Pinpoint the cell where the given text exists, returning its (x, y) midpoint coordinate. 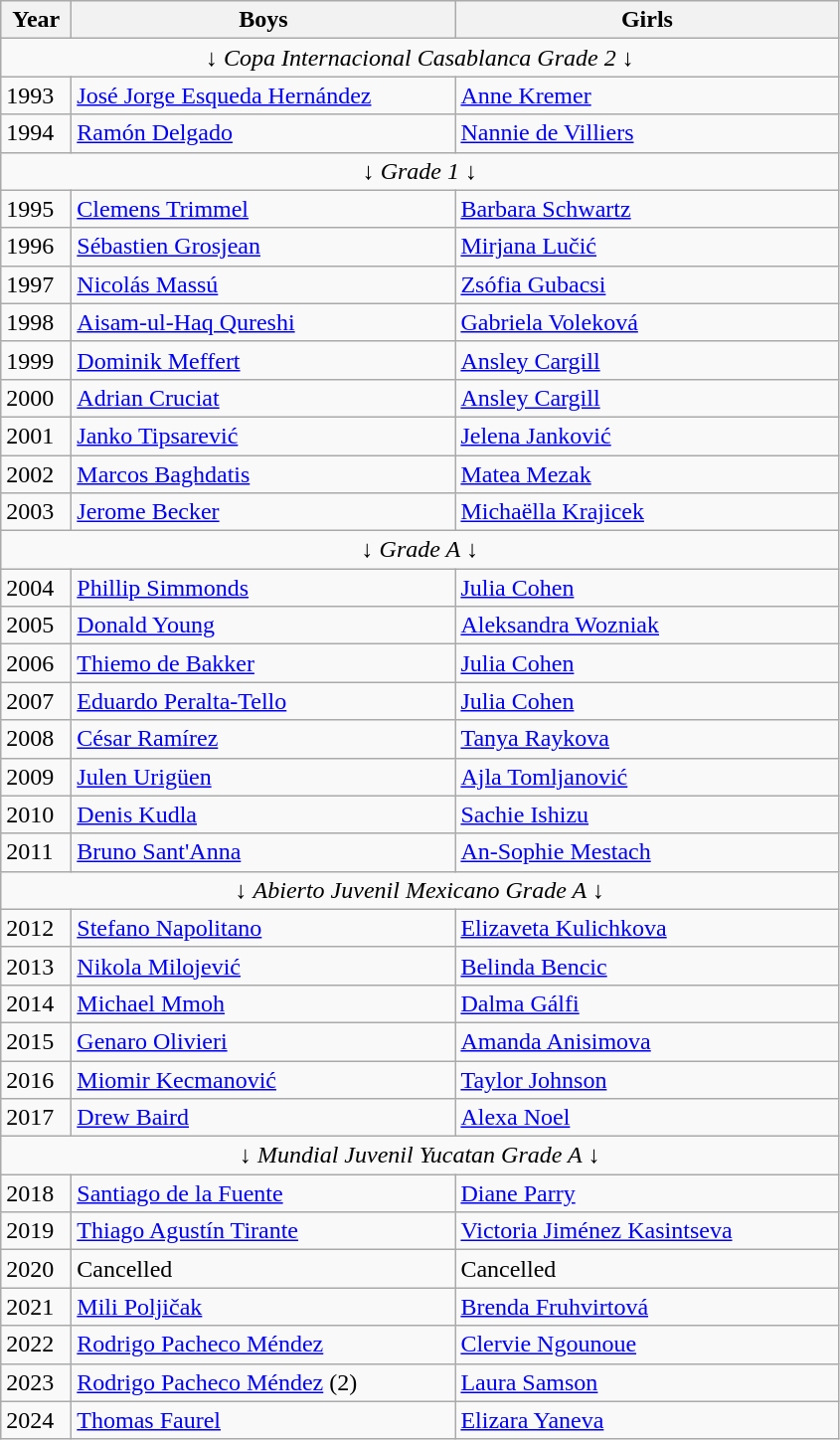
↓ Abierto Juvenil Mexicano Grade A ↓ (420, 890)
2010 (36, 814)
Donald Young (263, 626)
Girls (647, 20)
2009 (36, 777)
Ramón Delgado (263, 133)
2019 (36, 1231)
Bruno Sant'Anna (263, 852)
Boys (263, 20)
Elizara Yaneva (647, 1420)
2013 (36, 966)
Santiago de la Fuente (263, 1193)
Michael Mmoh (263, 1003)
Elizaveta Kulichkova (647, 928)
Stefano Napolitano (263, 928)
2001 (36, 436)
Jerome Becker (263, 512)
2020 (36, 1269)
↓ Grade A ↓ (420, 550)
Drew Baird (263, 1118)
Clervie Ngounoue (647, 1345)
Nikola Milojević (263, 966)
1995 (36, 209)
Rodrigo Pacheco Méndez (2) (263, 1382)
Mili Poljičak (263, 1307)
2014 (36, 1003)
Michaëlla Krajicek (647, 512)
1998 (36, 322)
2002 (36, 474)
2005 (36, 626)
Anne Kremer (647, 95)
2012 (36, 928)
An-Sophie Mestach (647, 852)
Taylor Johnson (647, 1079)
Thiemo de Bakker (263, 663)
Zsófia Gubacsi (647, 284)
2018 (36, 1193)
2024 (36, 1420)
Alexa Noel (647, 1118)
2007 (36, 701)
Jelena Janković (647, 436)
Year (36, 20)
Janko Tipsarević (263, 436)
Victoria Jiménez Kasintseva (647, 1231)
Sébastien Grosjean (263, 247)
↓ Mundial Juvenil Yucatan Grade A ↓ (420, 1156)
Belinda Bencic (647, 966)
Mirjana Lučić (647, 247)
2017 (36, 1118)
Miomir Kecmanović (263, 1079)
↓ Grade 1 ↓ (420, 171)
2000 (36, 398)
Thiago Agustín Tirante (263, 1231)
Rodrigo Pacheco Méndez (263, 1345)
2003 (36, 512)
1993 (36, 95)
Nicolás Massú (263, 284)
Eduardo Peralta-Tello (263, 701)
Aleksandra Wozniak (647, 626)
↓ Copa Internacional Casablanca Grade 2 ↓ (420, 58)
Aisam-ul-Haq Qureshi (263, 322)
Matea Mezak (647, 474)
2006 (36, 663)
Marcos Baghdatis (263, 474)
1994 (36, 133)
Thomas Faurel (263, 1420)
Diane Parry (647, 1193)
Tanya Raykova (647, 739)
Ajla Tomljanović (647, 777)
2008 (36, 739)
Dalma Gálfi (647, 1003)
1997 (36, 284)
2016 (36, 1079)
2022 (36, 1345)
2023 (36, 1382)
Dominik Meffert (263, 360)
José Jorge Esqueda Hernández (263, 95)
César Ramírez (263, 739)
2021 (36, 1307)
Clemens Trimmel (263, 209)
1999 (36, 360)
2004 (36, 588)
Nannie de Villiers (647, 133)
Brenda Fruhvirtová (647, 1307)
Adrian Cruciat (263, 398)
Genaro Olivieri (263, 1041)
Gabriela Voleková (647, 322)
Barbara Schwartz (647, 209)
2011 (36, 852)
Julen Urigüen (263, 777)
Denis Kudla (263, 814)
Sachie Ishizu (647, 814)
Laura Samson (647, 1382)
1996 (36, 247)
Phillip Simmonds (263, 588)
2015 (36, 1041)
Amanda Anisimova (647, 1041)
